Extract the (X, Y) coordinate from the center of the cell holding the provided text.  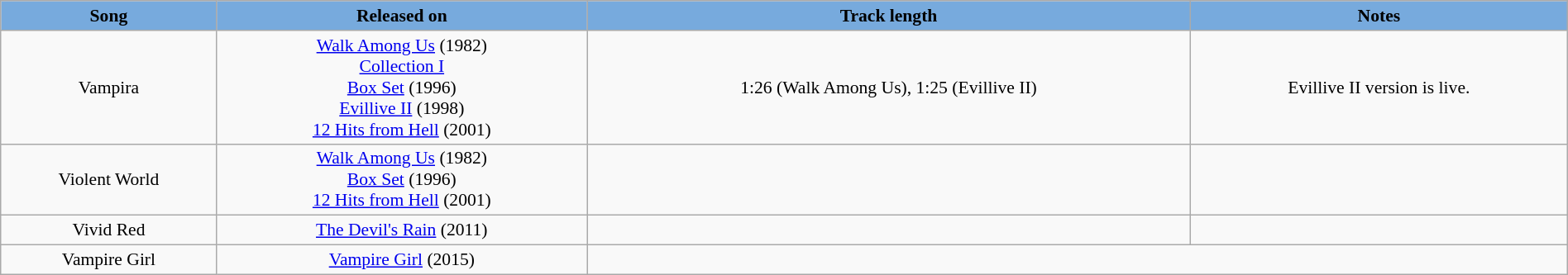
Vampire Girl (109, 259)
The Devil's Rain (2011) (402, 230)
Vivid Red (109, 230)
Vampira (109, 87)
Walk Among Us (1982)Box Set (1996)12 Hits from Hell (2001) (402, 180)
Song (109, 16)
Notes (1379, 16)
Violent World (109, 180)
Evillive II version is live. (1379, 87)
Released on (402, 16)
Track length (889, 16)
Vampire Girl (2015) (402, 259)
Walk Among Us (1982)Collection IBox Set (1996)Evillive II (1998)12 Hits from Hell (2001) (402, 87)
1:26 (Walk Among Us), 1:25 (Evillive II) (889, 87)
